Pinpoint the cell where the given text exists, returning its [X, Y] midpoint coordinate. 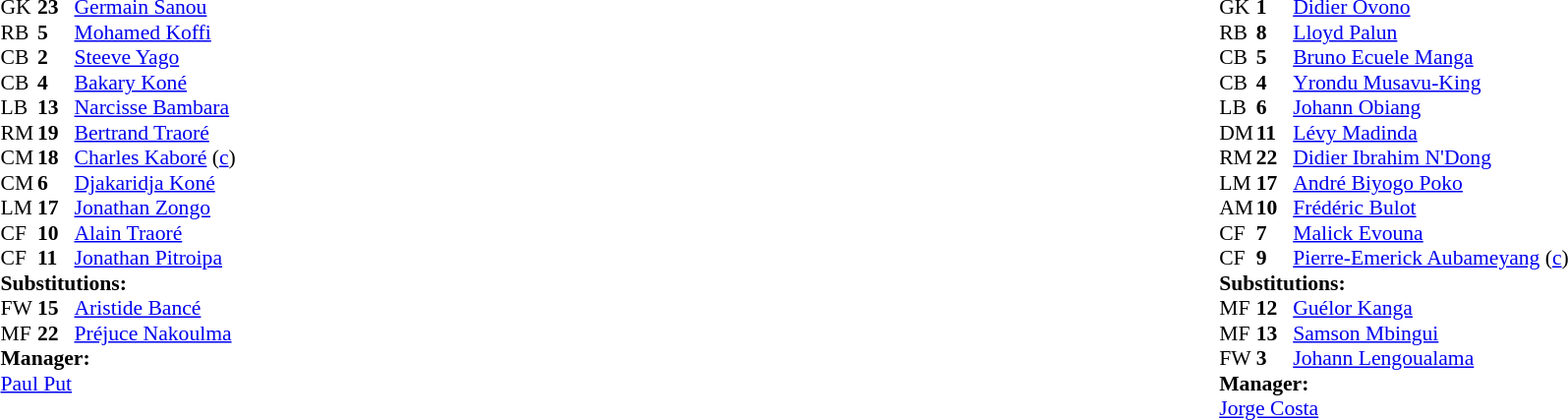
8 [1275, 32]
Charles Kaboré (c) [155, 158]
7 [1275, 233]
Narcisse Bambara [155, 107]
Steeve Yago [155, 58]
Mohamed Koffi [155, 32]
15 [56, 308]
Substitutions: [118, 283]
3 [1275, 359]
Manager: [118, 359]
Bakary Koné [155, 83]
9 [1275, 259]
Préjuce Nakoulma [155, 333]
Bertrand Traoré [155, 133]
Jonathan Zongo [155, 208]
Paul Put [118, 384]
Aristide Bancé [155, 308]
Alain Traoré [155, 233]
DM [1238, 133]
2 [56, 58]
AM [1238, 208]
18 [56, 158]
Jonathan Pitroipa [155, 259]
Djakaridja Koné [155, 183]
12 [1275, 308]
19 [56, 133]
